Extract the [X, Y] coordinate from the center of the cell holding the provided text.  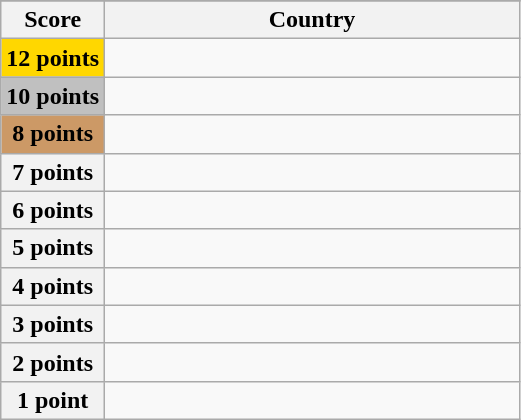
3 points [53, 324]
12 points [53, 58]
2 points [53, 362]
4 points [53, 286]
5 points [53, 248]
8 points [53, 134]
6 points [53, 210]
Score [53, 20]
10 points [53, 96]
Country [312, 20]
1 point [53, 400]
7 points [53, 172]
